Return the [X, Y] coordinate for the center point of the cell that contains the specified text.  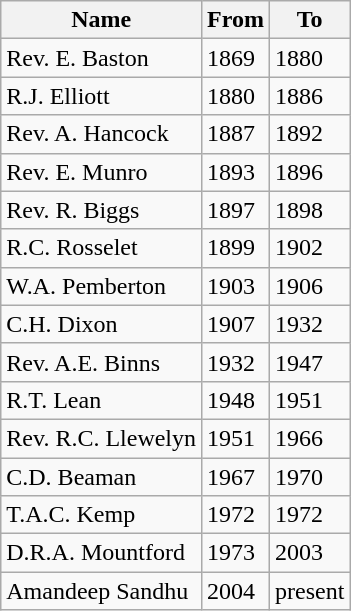
1898 [310, 210]
1886 [310, 96]
Rev. A.E. Binns [102, 362]
1869 [236, 58]
C.H. Dixon [102, 324]
1947 [310, 362]
Rev. R. Biggs [102, 210]
1948 [236, 400]
Rev. E. Munro [102, 172]
R.C. Rosselet [102, 248]
1892 [310, 134]
1970 [310, 477]
Amandeep Sandhu [102, 591]
1902 [310, 248]
1897 [236, 210]
1906 [310, 286]
1893 [236, 172]
1973 [236, 553]
1899 [236, 248]
1966 [310, 438]
2003 [310, 553]
From [236, 20]
C.D. Beaman [102, 477]
Rev. R.C. Llewelyn [102, 438]
1887 [236, 134]
T.A.C. Kemp [102, 515]
2004 [236, 591]
R.J. Elliott [102, 96]
D.R.A. Mountford [102, 553]
present [310, 591]
Rev. A. Hancock [102, 134]
1967 [236, 477]
Name [102, 20]
1903 [236, 286]
Rev. E. Baston [102, 58]
R.T. Lean [102, 400]
W.A. Pemberton [102, 286]
1896 [310, 172]
1907 [236, 324]
To [310, 20]
